Detect which cell encompasses the target text, then output its [x, y] center coordinate. 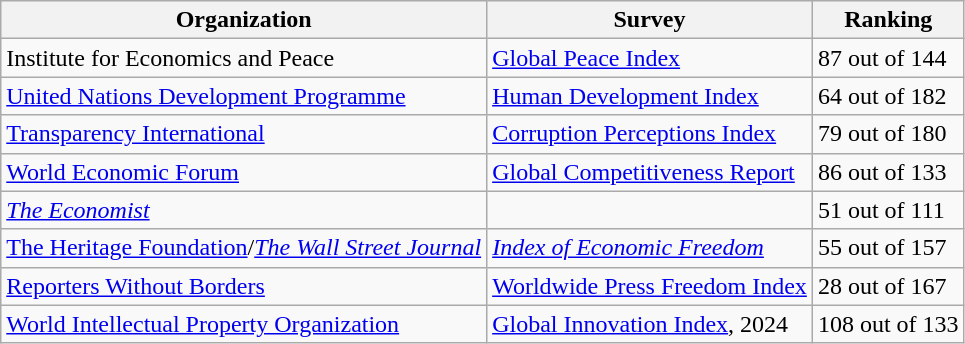
64 out of 182 [888, 96]
86 out of 133 [888, 172]
79 out of 180 [888, 134]
28 out of 167 [888, 286]
Institute for Economics and Peace [244, 58]
Survey [650, 20]
World Intellectual Property Organization [244, 324]
Index of Economic Freedom [650, 248]
Corruption Perceptions Index [650, 134]
The Economist [244, 210]
United Nations Development Programme [244, 96]
Worldwide Press Freedom Index [650, 286]
51 out of 111 [888, 210]
Organization [244, 20]
Transparency International [244, 134]
Global Peace Index [650, 58]
Global Innovation Index, 2024 [650, 324]
World Economic Forum [244, 172]
87 out of 144 [888, 58]
Reporters Without Borders [244, 286]
Global Competitiveness Report [650, 172]
Human Development Index [650, 96]
The Heritage Foundation/The Wall Street Journal [244, 248]
Ranking [888, 20]
108 out of 133 [888, 324]
55 out of 157 [888, 248]
